Output the [x, y] coordinate of the center of the cell containing the given text.  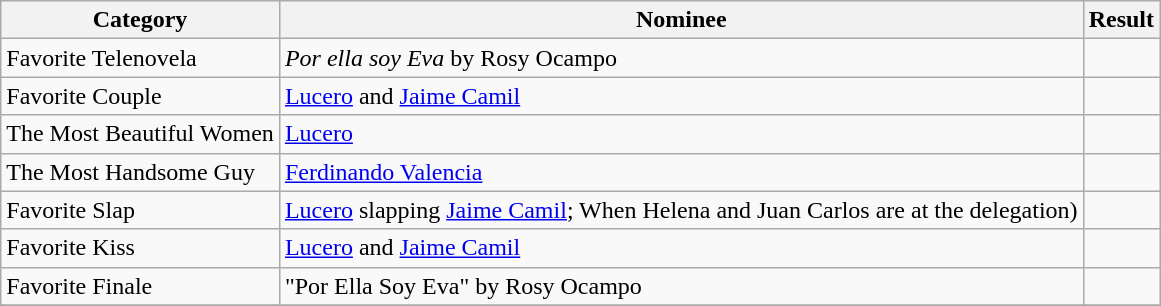
Result [1121, 20]
Lucero slapping Jaime Camil; When Helena and Juan Carlos are at the delegation) [681, 210]
The Most Beautiful Women [140, 134]
Favorite Finale [140, 286]
"Por Ella Soy Eva" by Rosy Ocampo [681, 286]
Favorite Couple [140, 96]
Category [140, 20]
The Most Handsome Guy [140, 172]
Ferdinando Valencia [681, 172]
Lucero [681, 134]
Por ella soy Eva by Rosy Ocampo [681, 58]
Favorite Kiss [140, 248]
Favorite Slap [140, 210]
Nominee [681, 20]
Favorite Telenovela [140, 58]
